Locate the cell with the specified text and output its [x, y] center coordinate. 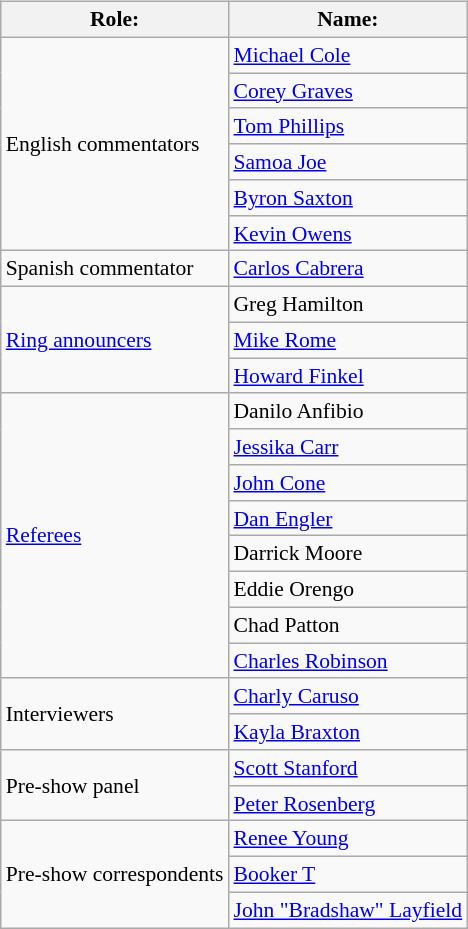
John Cone [348, 483]
Dan Engler [348, 518]
Danilo Anfibio [348, 411]
Eddie Orengo [348, 590]
Chad Patton [348, 625]
Role: [115, 20]
Ring announcers [115, 340]
Interviewers [115, 714]
Samoa Joe [348, 162]
Pre-show correspondents [115, 874]
Renee Young [348, 839]
Darrick Moore [348, 554]
Charly Caruso [348, 696]
Pre-show panel [115, 786]
Mike Rome [348, 340]
Greg Hamilton [348, 305]
Peter Rosenberg [348, 803]
Kayla Braxton [348, 732]
Referees [115, 536]
Charles Robinson [348, 661]
John "Bradshaw" Layfield [348, 910]
Michael Cole [348, 55]
Jessika Carr [348, 447]
Byron Saxton [348, 198]
Howard Finkel [348, 376]
Spanish commentator [115, 269]
English commentators [115, 144]
Tom Phillips [348, 126]
Booker T [348, 875]
Corey Graves [348, 91]
Kevin Owens [348, 233]
Name: [348, 20]
Carlos Cabrera [348, 269]
Scott Stanford [348, 768]
